Identify which cell holds the provided text, then report its [x, y] central coordinate. 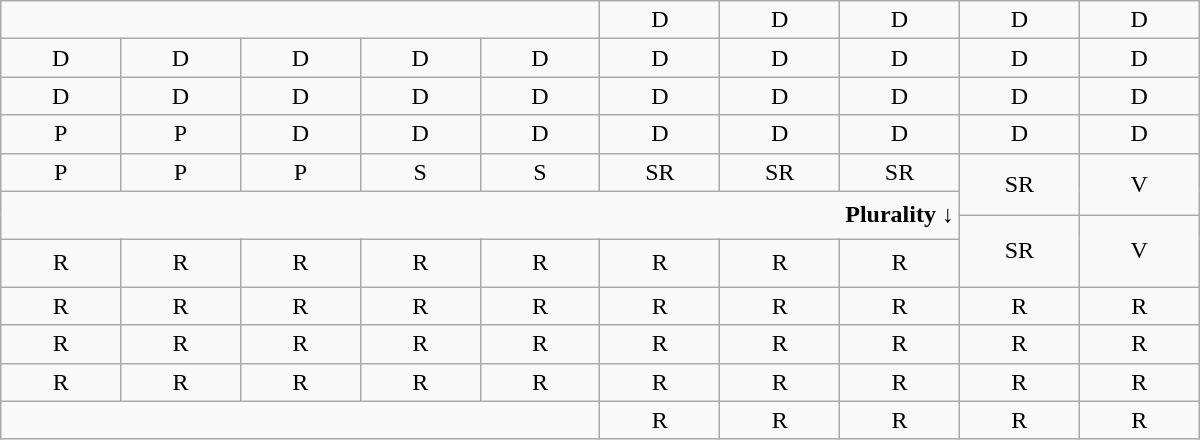
Plurality ↓ [480, 215]
